Identify which cell holds the provided text, then report its (x, y) central coordinate. 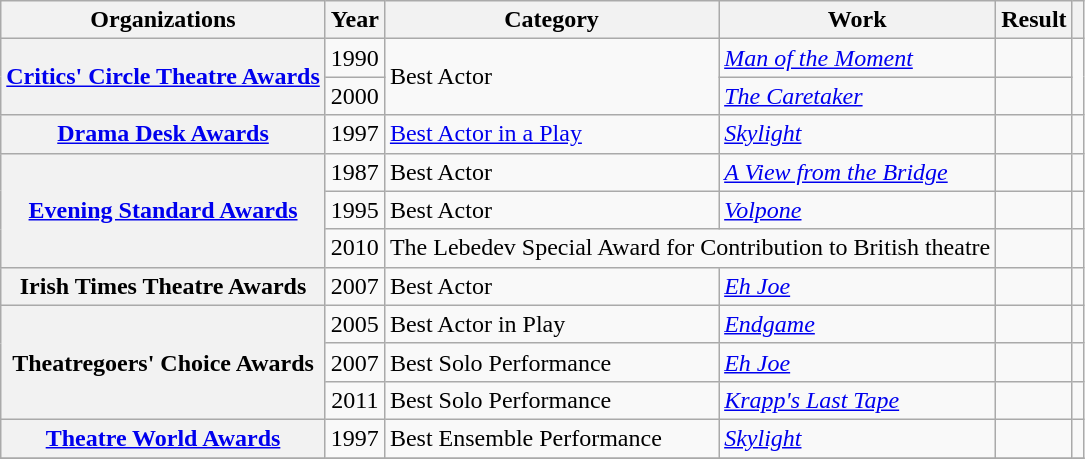
1990 (354, 58)
2011 (354, 400)
Theatregoers' Choice Awards (164, 362)
2000 (354, 96)
1987 (354, 172)
Result (1034, 20)
Evening Standard Awards (164, 210)
Irish Times Theatre Awards (164, 286)
Critics' Circle Theatre Awards (164, 77)
Endgame (858, 324)
Best Actor in a Play (551, 134)
Category (551, 20)
Organizations (164, 20)
2005 (354, 324)
Man of the Moment (858, 58)
The Caretaker (858, 96)
A View from the Bridge (858, 172)
Work (858, 20)
Krapp's Last Tape (858, 400)
Best Actor in Play (551, 324)
Year (354, 20)
2010 (354, 248)
Drama Desk Awards (164, 134)
The Lebedev Special Award for Contribution to British theatre (690, 248)
Best Ensemble Performance (551, 438)
Theatre World Awards (164, 438)
Volpone (858, 210)
1995 (354, 210)
